Extract the [x, y] coordinate from the center of the cell holding the provided text.  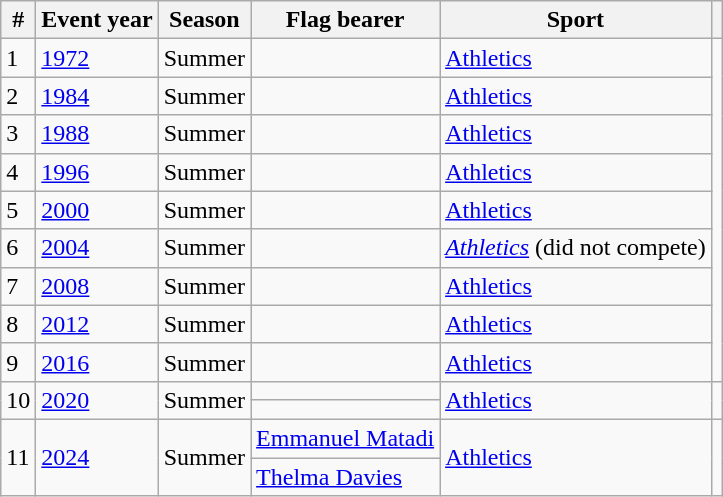
2008 [97, 286]
Season [204, 20]
1 [18, 58]
2024 [97, 457]
4 [18, 172]
Athletics (did not compete) [576, 248]
# [18, 20]
2012 [97, 324]
Event year [97, 20]
Sport [576, 20]
1988 [97, 134]
1972 [97, 58]
Emmanuel Matadi [346, 438]
11 [18, 457]
3 [18, 134]
10 [18, 400]
1984 [97, 96]
5 [18, 210]
1996 [97, 172]
2020 [97, 400]
2000 [97, 210]
2016 [97, 362]
Flag bearer [346, 20]
6 [18, 248]
7 [18, 286]
2004 [97, 248]
9 [18, 362]
2 [18, 96]
Thelma Davies [346, 477]
8 [18, 324]
